Pinpoint the cell where the given text exists, returning its (x, y) midpoint coordinate. 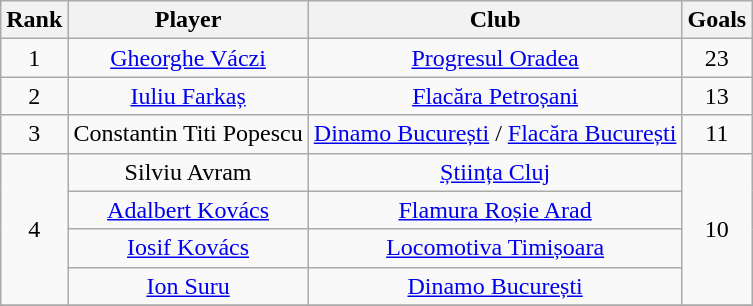
Adalbert Kovács (188, 210)
13 (717, 96)
23 (717, 58)
4 (34, 229)
Silviu Avram (188, 172)
Locomotiva Timișoara (495, 248)
1 (34, 58)
Progresul Oradea (495, 58)
Dinamo București / Flacăra București (495, 134)
Ion Suru (188, 286)
Dinamo București (495, 286)
Goals (717, 20)
Gheorghe Váczi (188, 58)
Iuliu Farkaș (188, 96)
Flamura Roșie Arad (495, 210)
Rank (34, 20)
2 (34, 96)
10 (717, 229)
Iosif Kovács (188, 248)
Știința Cluj (495, 172)
3 (34, 134)
11 (717, 134)
Club (495, 20)
Player (188, 20)
Flacăra Petroșani (495, 96)
Constantin Titi Popescu (188, 134)
